Identify which cell holds the provided text, then report its (x, y) central coordinate. 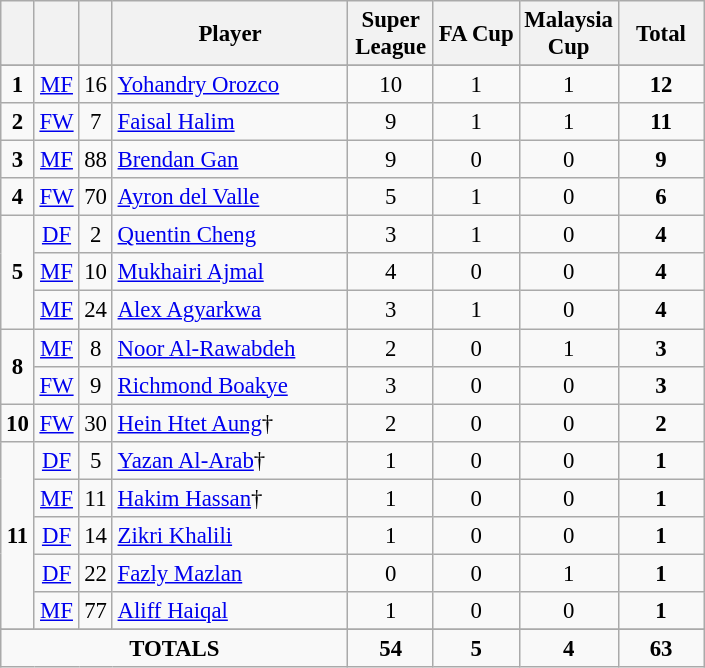
Mukhairi Ajmal (230, 273)
Aliff Haiqal (230, 611)
Player (230, 34)
Total (661, 34)
77 (96, 611)
Hakim Hassan† (230, 498)
30 (96, 423)
12 (661, 85)
FA Cup (476, 34)
7 (96, 122)
Faisal Halim (230, 122)
Malaysia Cup (568, 34)
6 (661, 197)
88 (96, 160)
14 (96, 536)
Richmond Boakye (230, 385)
24 (96, 310)
Noor Al-Rawabdeh (230, 348)
Quentin Cheng (230, 235)
Yazan Al-Arab† (230, 460)
Super League (391, 34)
Hein Htet Aung† (230, 423)
Alex Agyarkwa (230, 310)
70 (96, 197)
54 (391, 648)
Fazly Mazlan (230, 573)
Brendan Gan (230, 160)
Zikri Khalili (230, 536)
22 (96, 573)
TOTALS (174, 648)
63 (661, 648)
16 (96, 85)
Yohandry Orozco (230, 85)
Ayron del Valle (230, 197)
